Detect which cell encompasses the target text, then output its [x, y] center coordinate. 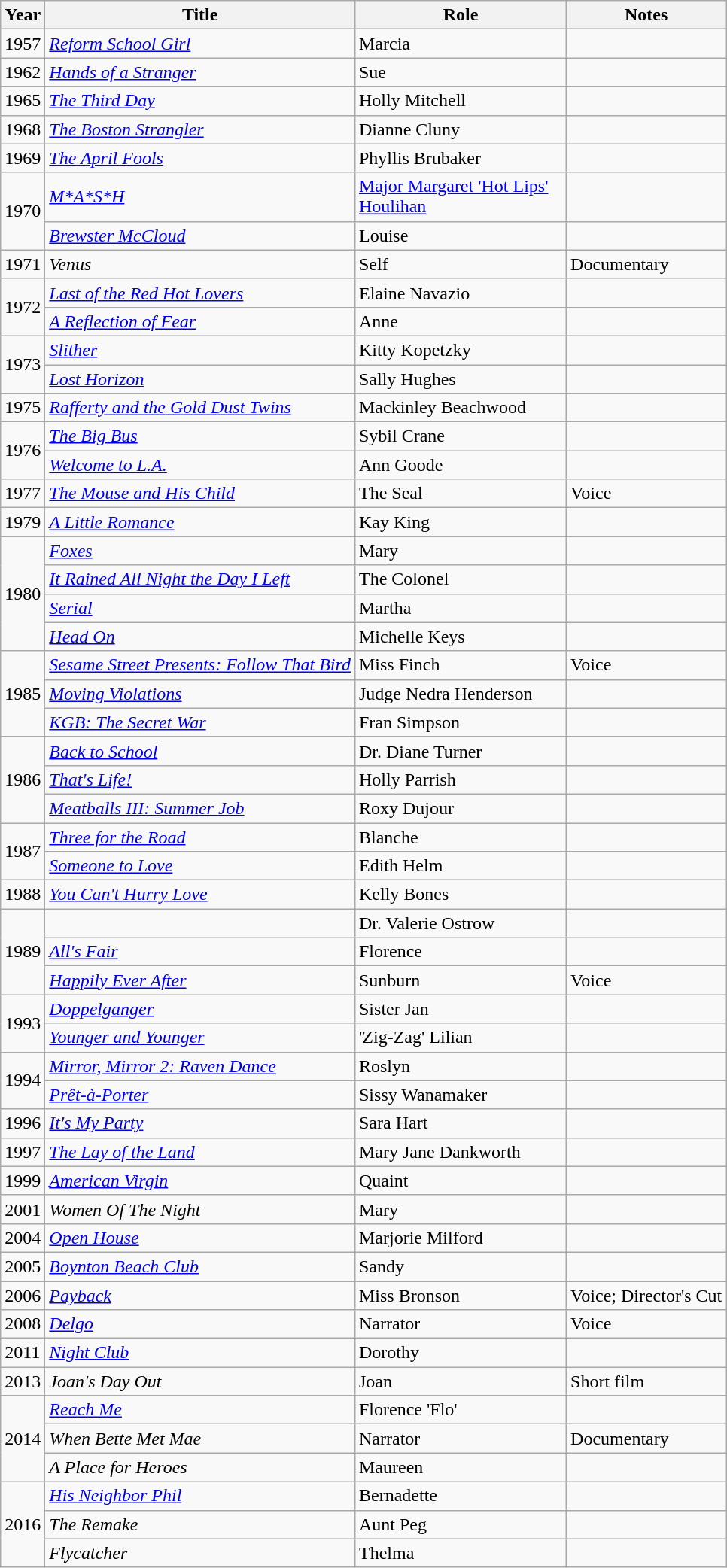
Dr. Diane Turner [461, 751]
1987 [23, 852]
1965 [23, 101]
The Seal [461, 494]
Meatballs III: Summer Job [200, 808]
The Lay of the Land [200, 1152]
Moving Violations [200, 694]
Women Of The Night [200, 1209]
2008 [23, 1324]
1969 [23, 158]
Kitty Kopetzky [461, 350]
You Can't Hurry Love [200, 895]
1986 [23, 779]
1975 [23, 408]
Roslyn [461, 1066]
Title [200, 15]
Role [461, 15]
1988 [23, 895]
Marjorie Milford [461, 1238]
1973 [23, 364]
KGB: The Secret War [200, 722]
Thelma [461, 1553]
Major Margaret 'Hot Lips' Houlihan [461, 197]
'Zig-Zag' Lilian [461, 1038]
1957 [23, 44]
Joan's Day Out [200, 1381]
Boynton Beach Club [200, 1266]
1976 [23, 451]
Aunt Peg [461, 1524]
2014 [23, 1439]
Louise [461, 236]
Edith Helm [461, 866]
Head On [200, 637]
The Big Bus [200, 436]
Self [461, 264]
Holly Parrish [461, 779]
Open House [200, 1238]
Lost Horizon [200, 378]
2005 [23, 1266]
Kay King [461, 522]
Short film [646, 1381]
Holly Mitchell [461, 101]
Rafferty and the Gold Dust Twins [200, 408]
It Rained All Night the Day I Left [200, 579]
Last of the Red Hot Lovers [200, 293]
1999 [23, 1181]
Bernadette [461, 1496]
Year [23, 15]
Martha [461, 608]
The Remake [200, 1524]
Miss Finch [461, 665]
Ann Goode [461, 465]
Younger and Younger [200, 1038]
American Virgin [200, 1181]
Sunburn [461, 980]
Maureen [461, 1467]
2011 [23, 1353]
Dianne Cluny [461, 129]
1994 [23, 1080]
Quaint [461, 1181]
Marcia [461, 44]
Judge Nedra Henderson [461, 694]
Brewster McCloud [200, 236]
Reform School Girl [200, 44]
A Reflection of Fear [200, 321]
Reach Me [200, 1410]
Back to School [200, 751]
Fran Simpson [461, 722]
His Neighbor Phil [200, 1496]
Someone to Love [200, 866]
It's My Party [200, 1123]
Sissy Wanamaker [461, 1095]
Sara Hart [461, 1123]
Notes [646, 15]
A Place for Heroes [200, 1467]
1993 [23, 1023]
Hands of a Stranger [200, 72]
1996 [23, 1123]
1970 [23, 211]
1977 [23, 494]
Delgo [200, 1324]
Payback [200, 1295]
1980 [23, 594]
Phyllis Brubaker [461, 158]
1972 [23, 307]
Welcome to L.A. [200, 465]
Sue [461, 72]
2016 [23, 1524]
M*A*S*H [200, 197]
Joan [461, 1381]
That's Life! [200, 779]
Prêt-à-Porter [200, 1095]
Roxy Dujour [461, 808]
A Little Romance [200, 522]
Sister Jan [461, 1009]
1989 [23, 952]
1962 [23, 72]
All's Fair [200, 952]
Anne [461, 321]
1968 [23, 129]
The Boston Strangler [200, 129]
Miss Bronson [461, 1295]
2006 [23, 1295]
The Third Day [200, 101]
Dr. Valerie Ostrow [461, 923]
Slither [200, 350]
The Mouse and His Child [200, 494]
Michelle Keys [461, 637]
1997 [23, 1152]
The Colonel [461, 579]
Mirror, Mirror 2: Raven Dance [200, 1066]
Blanche [461, 837]
Venus [200, 264]
Happily Ever After [200, 980]
Doppelganger [200, 1009]
Florence [461, 952]
2001 [23, 1209]
Sally Hughes [461, 378]
Serial [200, 608]
2004 [23, 1238]
Elaine Navazio [461, 293]
The April Fools [200, 158]
Dorothy [461, 1353]
Mary Jane Dankworth [461, 1152]
Sybil Crane [461, 436]
Mackinley Beachwood [461, 408]
Florence 'Flo' [461, 1410]
Voice; Director's Cut [646, 1295]
Sandy [461, 1266]
1971 [23, 264]
1979 [23, 522]
Three for the Road [200, 837]
2013 [23, 1381]
Sesame Street Presents: Follow That Bird [200, 665]
When Bette Met Mae [200, 1439]
Kelly Bones [461, 895]
Night Club [200, 1353]
Foxes [200, 551]
1985 [23, 694]
Flycatcher [200, 1553]
